Capture the cell that displays the provided text and extract its (x, y) central coordinate. 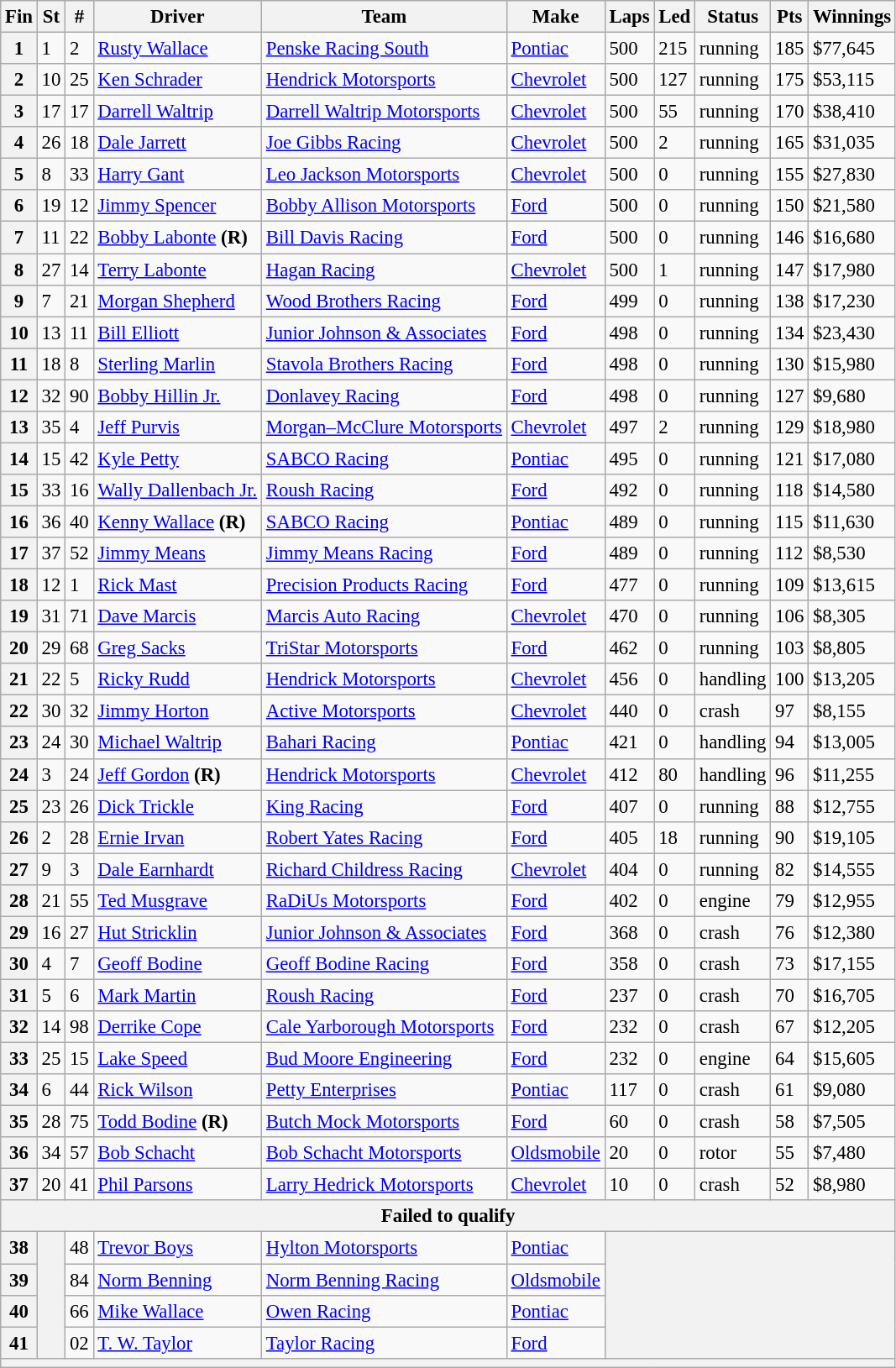
$17,980 (852, 270)
68 (79, 648)
Petty Enterprises (384, 1090)
67 (789, 1027)
Dave Marcis (177, 616)
71 (79, 616)
Ted Musgrave (177, 901)
Morgan–McClure Motorsports (384, 427)
$17,155 (852, 964)
$31,035 (852, 143)
Harry Gant (177, 175)
Derrike Cope (177, 1027)
Geoff Bodine (177, 964)
Richard Childress Racing (384, 869)
82 (789, 869)
King Racing (384, 806)
79 (789, 901)
Jeff Gordon (R) (177, 774)
$12,205 (852, 1027)
Kyle Petty (177, 459)
Bob Schacht (177, 1153)
130 (789, 364)
# (79, 17)
146 (789, 238)
Mark Martin (177, 995)
Status (732, 17)
Jimmy Spencer (177, 206)
Bahari Racing (384, 743)
T. W. Taylor (177, 1343)
Kenny Wallace (R) (177, 522)
Dale Jarrett (177, 143)
Greg Sacks (177, 648)
Jeff Purvis (177, 427)
Rick Wilson (177, 1090)
96 (789, 774)
Phil Parsons (177, 1185)
98 (79, 1027)
Butch Mock Motorsports (384, 1122)
Bobby Labonte (R) (177, 238)
106 (789, 616)
Ernie Irvan (177, 837)
Wally Dallenbach Jr. (177, 490)
97 (789, 711)
Driver (177, 17)
440 (630, 711)
$19,105 (852, 837)
185 (789, 49)
407 (630, 806)
60 (630, 1122)
Dick Trickle (177, 806)
$11,630 (852, 522)
Failed to qualify (448, 1217)
117 (630, 1090)
$11,255 (852, 774)
Leo Jackson Motorsports (384, 175)
495 (630, 459)
88 (789, 806)
Hagan Racing (384, 270)
138 (789, 301)
Stavola Brothers Racing (384, 364)
Ken Schrader (177, 80)
Hut Stricklin (177, 932)
42 (79, 459)
Robert Yates Racing (384, 837)
Lake Speed (177, 1059)
$7,480 (852, 1153)
$23,430 (852, 333)
129 (789, 427)
Joe Gibbs Racing (384, 143)
61 (789, 1090)
Rusty Wallace (177, 49)
Jimmy Horton (177, 711)
Bill Davis Racing (384, 238)
rotor (732, 1153)
76 (789, 932)
405 (630, 837)
Bobby Hillin Jr. (177, 396)
Jimmy Means (177, 553)
RaDiUs Motorsports (384, 901)
75 (79, 1122)
$12,380 (852, 932)
39 (19, 1280)
155 (789, 175)
64 (789, 1059)
237 (630, 995)
TriStar Motorsports (384, 648)
66 (79, 1311)
Taylor Racing (384, 1343)
$8,305 (852, 616)
58 (789, 1122)
$8,980 (852, 1185)
492 (630, 490)
115 (789, 522)
Terry Labonte (177, 270)
Marcis Auto Racing (384, 616)
150 (789, 206)
80 (675, 774)
94 (789, 743)
Led (675, 17)
$9,680 (852, 396)
470 (630, 616)
$12,955 (852, 901)
$13,615 (852, 585)
$17,230 (852, 301)
$53,115 (852, 80)
Bill Elliott (177, 333)
Darrell Waltrip (177, 112)
404 (630, 869)
368 (630, 932)
73 (789, 964)
Trevor Boys (177, 1248)
Sterling Marlin (177, 364)
38 (19, 1248)
112 (789, 553)
Hylton Motorsports (384, 1248)
Winnings (852, 17)
$7,505 (852, 1122)
Todd Bodine (R) (177, 1122)
Team (384, 17)
Bud Moore Engineering (384, 1059)
Dale Earnhardt (177, 869)
Rick Mast (177, 585)
Make (556, 17)
$8,805 (852, 648)
$27,830 (852, 175)
Darrell Waltrip Motorsports (384, 112)
$15,605 (852, 1059)
02 (79, 1343)
$21,580 (852, 206)
$13,005 (852, 743)
165 (789, 143)
402 (630, 901)
57 (79, 1153)
$18,980 (852, 427)
$9,080 (852, 1090)
$14,580 (852, 490)
$14,555 (852, 869)
497 (630, 427)
$13,205 (852, 679)
Ricky Rudd (177, 679)
$8,530 (852, 553)
$12,755 (852, 806)
109 (789, 585)
412 (630, 774)
Morgan Shepherd (177, 301)
St (50, 17)
$38,410 (852, 112)
Norm Benning Racing (384, 1280)
84 (79, 1280)
103 (789, 648)
456 (630, 679)
Bobby Allison Motorsports (384, 206)
Michael Waltrip (177, 743)
Wood Brothers Racing (384, 301)
70 (789, 995)
147 (789, 270)
Cale Yarborough Motorsports (384, 1027)
421 (630, 743)
170 (789, 112)
$15,980 (852, 364)
499 (630, 301)
215 (675, 49)
Pts (789, 17)
134 (789, 333)
44 (79, 1090)
Active Motorsports (384, 711)
462 (630, 648)
Mike Wallace (177, 1311)
358 (630, 964)
Fin (19, 17)
$16,680 (852, 238)
Norm Benning (177, 1280)
$77,645 (852, 49)
Precision Products Racing (384, 585)
175 (789, 80)
Bob Schacht Motorsports (384, 1153)
Laps (630, 17)
Jimmy Means Racing (384, 553)
Donlavey Racing (384, 396)
Owen Racing (384, 1311)
477 (630, 585)
$16,705 (852, 995)
100 (789, 679)
Geoff Bodine Racing (384, 964)
48 (79, 1248)
Larry Hedrick Motorsports (384, 1185)
Penske Racing South (384, 49)
$8,155 (852, 711)
118 (789, 490)
$17,080 (852, 459)
121 (789, 459)
